Determine the [X, Y] coordinate at the center of the cell enclosing the given text.  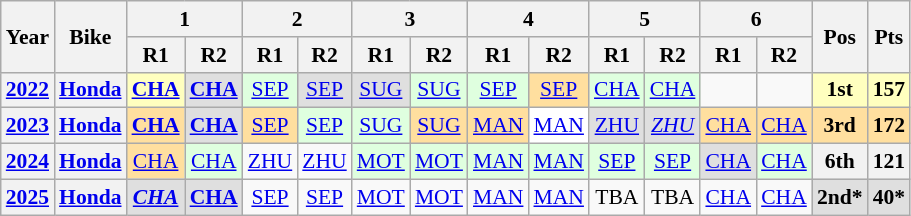
157 [890, 90]
Pos [840, 36]
2023 [28, 126]
2022 [28, 90]
121 [890, 162]
1 [185, 19]
3rd [840, 126]
40* [890, 197]
3 [410, 19]
6th [840, 162]
6 [756, 19]
2nd* [840, 197]
2 [298, 19]
Bike [90, 36]
2024 [28, 162]
Pts [890, 36]
4 [528, 19]
Year [28, 36]
2025 [28, 197]
5 [644, 19]
1st [840, 90]
172 [890, 126]
